For the text-containing cell, return its midpoint in [X, Y] coordinate format. 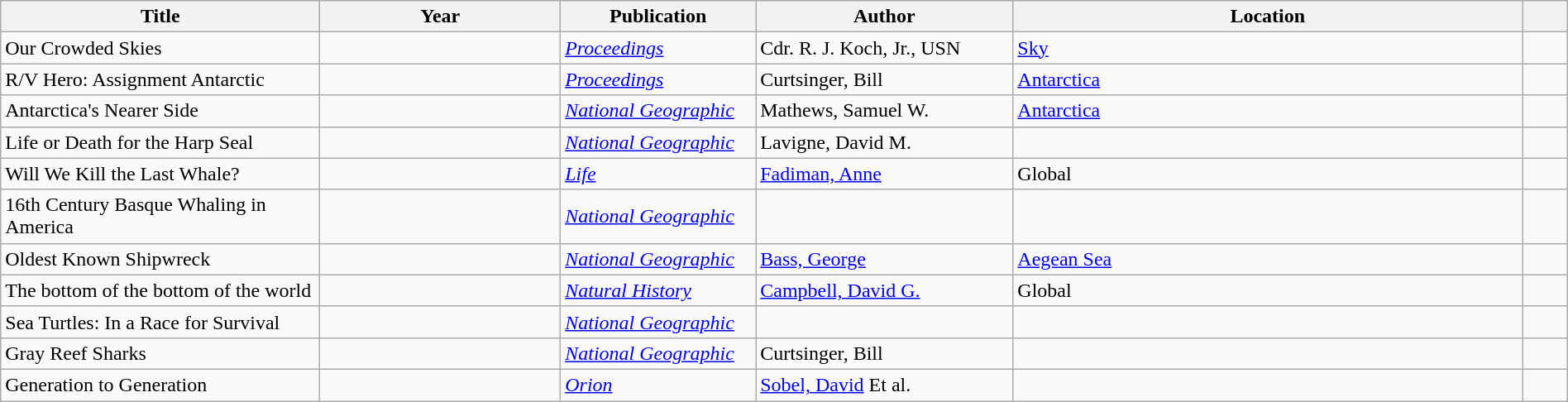
Oldest Known Shipwreck [160, 259]
Orion [658, 385]
Sobel, David Et al. [885, 385]
The bottom of the bottom of the world [160, 290]
Publication [658, 17]
Year [440, 17]
Natural History [658, 290]
Cdr. R. J. Koch, Jr., USN [885, 48]
Bass, George [885, 259]
Antarctica's Nearer Side [160, 111]
Sea Turtles: In a Race for Survival [160, 322]
Campbell, David G. [885, 290]
R/V Hero: Assignment Antarctic [160, 79]
Aegean Sea [1268, 259]
Life or Death for the Harp Seal [160, 142]
Fadiman, Anne [885, 174]
Lavigne, David M. [885, 142]
Generation to Generation [160, 385]
Our Crowded Skies [160, 48]
Sky [1268, 48]
Title [160, 17]
Author [885, 17]
Location [1268, 17]
Life [658, 174]
16th Century Basque Whaling in America [160, 217]
Will We Kill the Last Whale? [160, 174]
Gray Reef Sharks [160, 353]
Mathews, Samuel W. [885, 111]
